Scan for the cell matching the given text and deliver its (X, Y) coordinate at center. 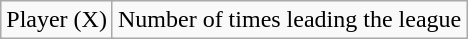
Number of times leading the league (289, 20)
Player (X) (57, 20)
